Determine the [x, y] coordinate at the center of the cell enclosing the given text.  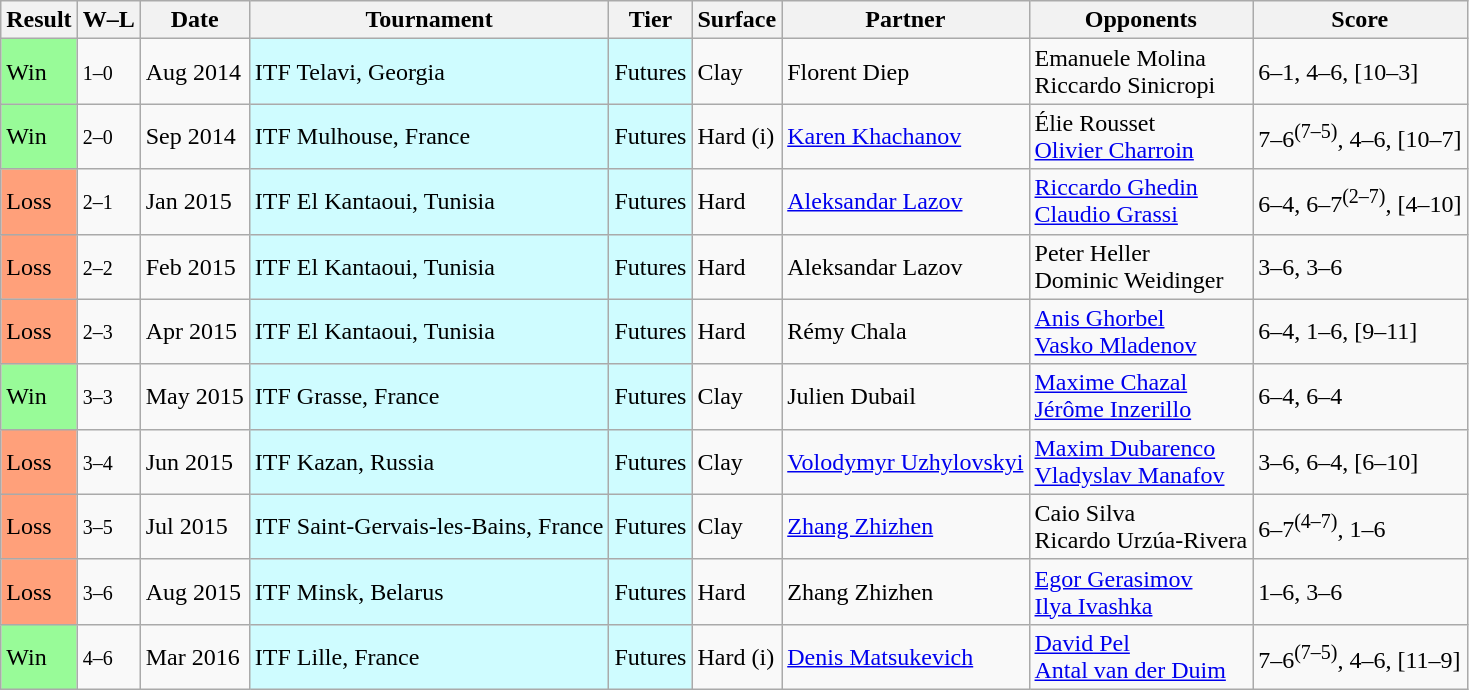
Anis Ghorbel Vasko Mladenov [1141, 332]
2–1 [108, 202]
Florent Diep [906, 72]
Mar 2016 [194, 656]
3–3 [108, 396]
Maxime Chazal Jérôme Inzerillo [1141, 396]
ITF Saint-Gervais-les-Bains, France [429, 526]
2–2 [108, 266]
ITF Grasse, France [429, 396]
1–0 [108, 72]
ITF Mulhouse, France [429, 136]
Rémy Chala [906, 332]
6–4, 6–7(2–7), [4–10] [1360, 202]
W–L [108, 20]
4–6 [108, 656]
Denis Matsukevich [906, 656]
3–5 [108, 526]
Result [39, 20]
7–6(7–5), 4–6, [10–7] [1360, 136]
Sep 2014 [194, 136]
Riccardo Ghedin Claudio Grassi [1141, 202]
Partner [906, 20]
Emanuele Molina Riccardo Sinicropi [1141, 72]
3–4 [108, 462]
1–6, 3–6 [1360, 592]
6–4, 1–6, [9–11] [1360, 332]
Tier [650, 20]
Surface [737, 20]
Jun 2015 [194, 462]
Maxim Dubarenco Vladyslav Manafov [1141, 462]
ITF Minsk, Belarus [429, 592]
Aug 2014 [194, 72]
Feb 2015 [194, 266]
7–6(7–5), 4–6, [11–9] [1360, 656]
Jul 2015 [194, 526]
2–0 [108, 136]
3–6, 6–4, [6–10] [1360, 462]
Volodymyr Uzhylovskyi [906, 462]
ITF Lille, France [429, 656]
Karen Khachanov [906, 136]
2–3 [108, 332]
Apr 2015 [194, 332]
3–6 [108, 592]
Opponents [1141, 20]
6–7(4–7), 1–6 [1360, 526]
May 2015 [194, 396]
Date [194, 20]
Score [1360, 20]
Caio Silva Ricardo Urzúa-Rivera [1141, 526]
6–1, 4–6, [10–3] [1360, 72]
Julien Dubail [906, 396]
6–4, 6–4 [1360, 396]
ITF Kazan, Russia [429, 462]
David Pel Antal van der Duim [1141, 656]
Jan 2015 [194, 202]
Tournament [429, 20]
Aug 2015 [194, 592]
3–6, 3–6 [1360, 266]
Peter Heller Dominic Weidinger [1141, 266]
Élie Rousset Olivier Charroin [1141, 136]
ITF Telavi, Georgia [429, 72]
Egor Gerasimov Ilya Ivashka [1141, 592]
